Search for the cell housing the specified text and yield its [X, Y] center coordinate. 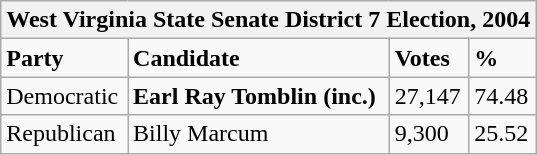
Candidate [259, 58]
West Virginia State Senate District 7 Election, 2004 [268, 20]
Republican [64, 134]
% [502, 58]
25.52 [502, 134]
Earl Ray Tomblin (inc.) [259, 96]
27,147 [428, 96]
Billy Marcum [259, 134]
Party [64, 58]
Democratic [64, 96]
Votes [428, 58]
9,300 [428, 134]
74.48 [502, 96]
